Scan for the cell matching the given text and deliver its [X, Y] coordinate at center. 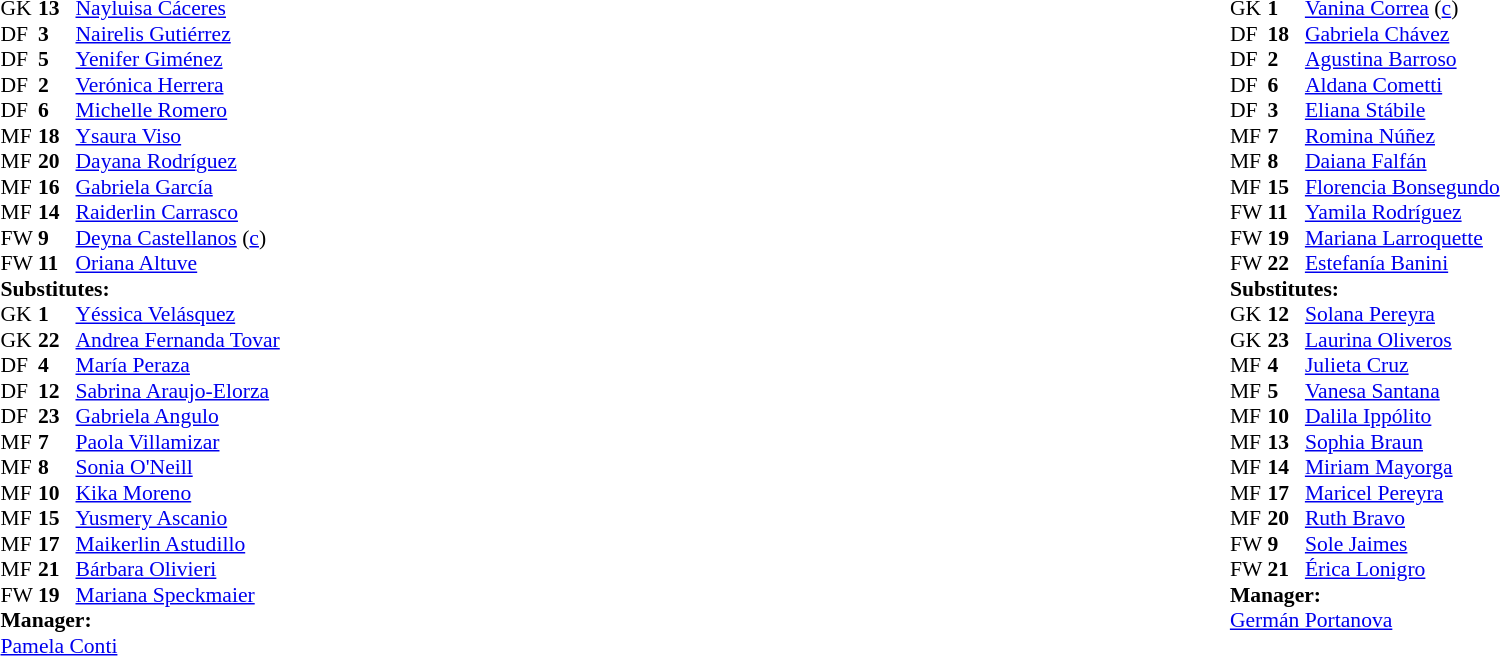
Florencia Bonsegundo [1402, 187]
Dalila Ippólito [1402, 417]
Romina Núñez [1402, 136]
Vanesa Santana [1402, 391]
Yenifer Giménez [178, 59]
Maikerlin Astudillo [178, 544]
Nairelis Gutiérrez [178, 34]
Raiderlin Carrasco [178, 213]
Yamila Rodríguez [1402, 213]
Solana Pereyra [1402, 315]
Kika Moreno [178, 493]
Germán Portanova [1365, 621]
Gabriela García [178, 187]
16 [57, 187]
Sonia O'Neill [178, 467]
13 [1286, 442]
Oriana Altuve [178, 263]
Daiana Falfán [1402, 161]
Aldana Cometti [1402, 85]
Bárbara Olivieri [178, 569]
Ruth Bravo [1402, 519]
Estefanía Banini [1402, 263]
Andrea Fernanda Tovar [178, 340]
María Peraza [178, 365]
Michelle Romero [178, 111]
Paola Villamizar [178, 442]
Eliana Stábile [1402, 111]
Julieta Cruz [1402, 365]
Laurina Oliveros [1402, 340]
Sophia Braun [1402, 442]
Yéssica Velásquez [178, 315]
Mariana Speckmaier [178, 595]
Sole Jaimes [1402, 544]
Agustina Barroso [1402, 59]
Maricel Pereyra [1402, 493]
Yusmery Ascanio [178, 519]
Verónica Herrera [178, 85]
Mariana Larroquette [1402, 238]
Gabriela Chávez [1402, 34]
Ysaura Viso [178, 136]
1 [57, 315]
Miriam Mayorga [1402, 467]
Érica Lonigro [1402, 569]
Gabriela Angulo [178, 417]
Sabrina Araujo-Elorza [178, 391]
Dayana Rodríguez [178, 161]
Deyna Castellanos (c) [178, 238]
